Capture the cell that displays the provided text and extract its (x, y) central coordinate. 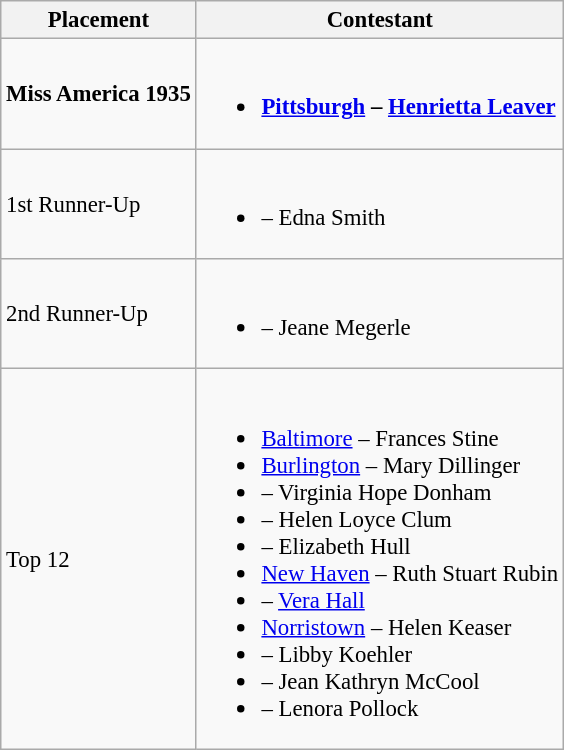
Placement (98, 20)
2nd Runner-Up (98, 314)
– Edna Smith (380, 204)
Miss America 1935 (98, 94)
Top 12 (98, 559)
Contestant (380, 20)
1st Runner-Up (98, 204)
– Jeane Megerle (380, 314)
Pittsburgh – Henrietta Leaver (380, 94)
